Return the (X, Y) coordinate for the center point of the cell that contains the specified text.  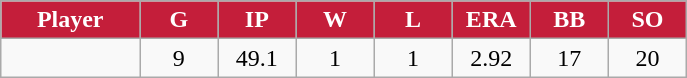
L (413, 20)
2.92 (491, 58)
G (179, 20)
W (335, 20)
49.1 (257, 58)
Player (70, 20)
BB (569, 20)
IP (257, 20)
9 (179, 58)
17 (569, 58)
SO (647, 20)
ERA (491, 20)
20 (647, 58)
